Determine the (x, y) coordinate at the center of the cell enclosing the given text.  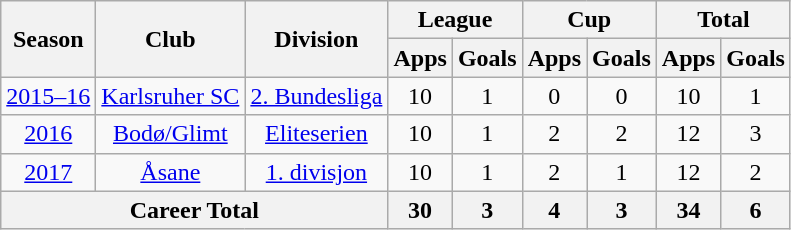
Åsane (170, 172)
2016 (48, 134)
1. divisjon (316, 172)
Cup (589, 20)
Karlsruher SC (170, 96)
Club (170, 39)
6 (756, 210)
League (455, 20)
Division (316, 39)
Bodø/Glimt (170, 134)
2. Bundesliga (316, 96)
Career Total (194, 210)
30 (420, 210)
34 (688, 210)
2017 (48, 172)
Eliteserien (316, 134)
4 (554, 210)
Season (48, 39)
Total (723, 20)
2015–16 (48, 96)
